Extract the [X, Y] coordinate from the center of the cell holding the provided text.  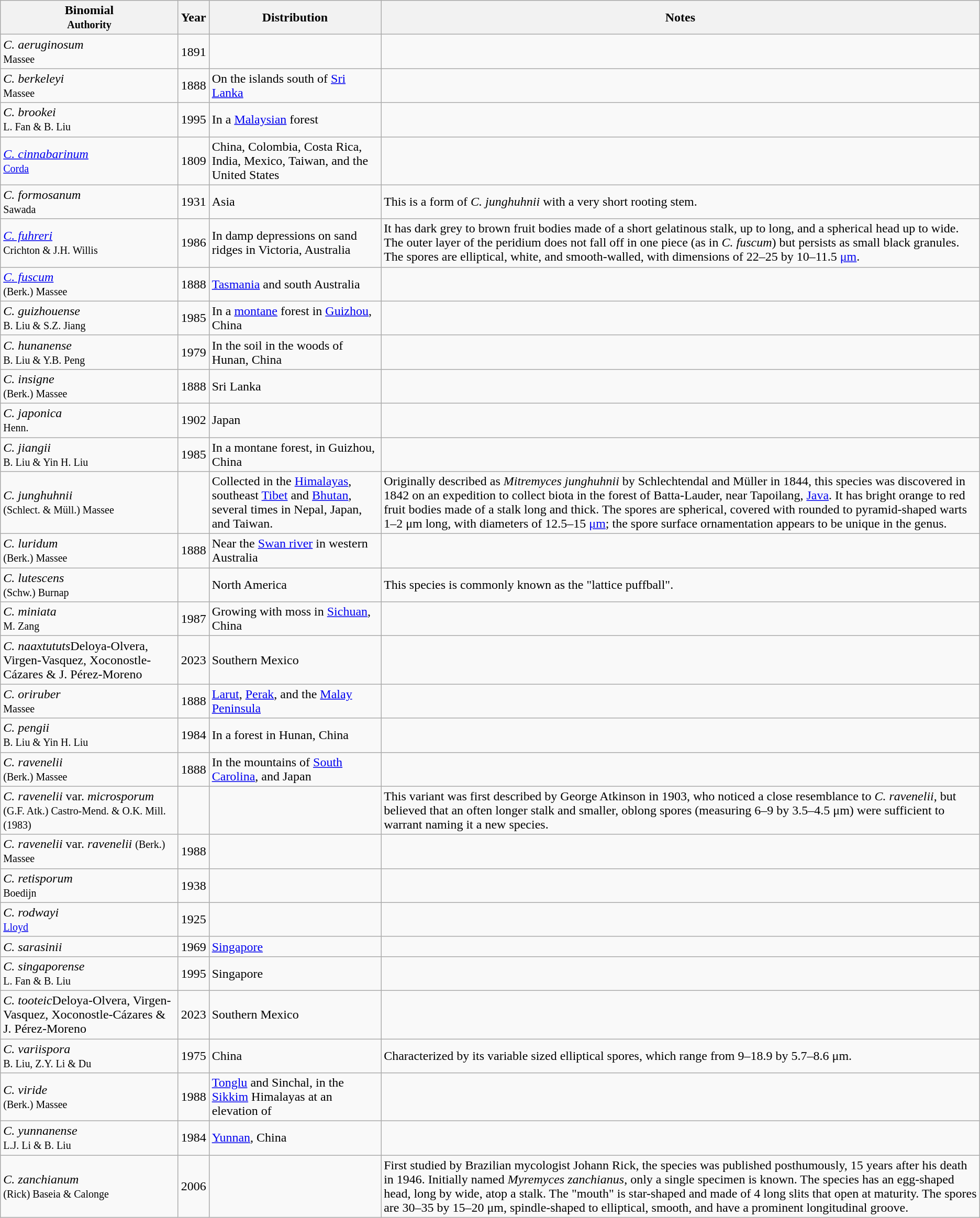
China [295, 1055]
2006 [194, 1186]
In the soil in the woods of Hunan, China [295, 352]
C. pengiiB. Liu & Yin H. Liu [89, 735]
Characterized by its variable sized elliptical spores, which range from 9–18.9 by 5.7–8.6 μm. [681, 1055]
Sri Lanka [295, 386]
Yunnan, China [295, 1138]
1925 [194, 919]
1975 [194, 1055]
1809 [194, 161]
C. naaxtututsDeloya-Olvera, Virgen-Vasquez, Xoconostle-Cázares & J. Pérez-Moreno [89, 660]
1902 [194, 420]
Tasmania and south Australia [295, 284]
C. singaporenseL. Fan & B. Liu [89, 974]
C. oriruberMassee [89, 701]
C. viride(Berk.) Massee [89, 1097]
C. sarasinii [89, 946]
C. ravenelii var. ravenelii (Berk.) Massee [89, 851]
C. jiangiiB. Liu & Yin H. Liu [89, 454]
C. cinnabarinumCorda [89, 161]
C. zanchianum(Rick) Baseia & Calonge [89, 1186]
Year [194, 18]
C. rodwayiLloyd [89, 919]
In a forest in Hunan, China [295, 735]
C. aeruginosumMassee [89, 51]
Collected in the Himalayas, southeast Tibet and Bhutan, several times in Nepal, Japan, and Taiwan. [295, 502]
Tonglu and Sinchal, in the Sikkim Himalayas at an elevation of [295, 1097]
In the mountains of South Carolina, and Japan [295, 769]
C. luridum(Berk.) Massee [89, 551]
This species is commonly known as the "lattice puffball". [681, 585]
In a Malaysian forest [295, 119]
North America [295, 585]
C. miniataM. Zang [89, 619]
BinomialAuthority [89, 18]
In damp depressions on sand ridges in Victoria, Australia [295, 243]
Asia [295, 202]
C. tooteicDeloya-Olvera, Virgen-Vasquez, Xoconostle-Cázares & J. Pérez-Moreno [89, 1014]
Growing with moss in Sichuan, China [295, 619]
C. variisporaB. Liu, Z.Y. Li & Du [89, 1055]
C. guizhouenseB. Liu & S.Z. Jiang [89, 318]
Larut, Perak, and the Malay Peninsula [295, 701]
Near the Swan river in western Australia [295, 551]
China, Colombia, Costa Rica, India, Mexico, Taiwan, and the United States [295, 161]
1969 [194, 946]
This is a form of C. junghuhnii with a very short rooting stem. [681, 202]
1979 [194, 352]
C. ravenelii var. microsporum (G.F. Atk.) Castro-Mend. & O.K. Mill. (1983) [89, 810]
C. yunnanenseL.J. Li & B. Liu [89, 1138]
In a montane forest in Guizhou, China [295, 318]
1938 [194, 886]
C. hunanenseB. Liu & Y.B. Peng [89, 352]
1891 [194, 51]
C. japonicaHenn. [89, 420]
1986 [194, 243]
Japan [295, 420]
C. fuscum(Berk.) Massee [89, 284]
C. insigne(Berk.) Massee [89, 386]
Notes [681, 18]
C. formosanumSawada [89, 202]
Distribution [295, 18]
C. lutescens(Schw.) Burnap [89, 585]
C. ravenelii(Berk.) Massee [89, 769]
On the islands south of Sri Lanka [295, 86]
C. junghuhnii(Schlect. & Müll.) Massee [89, 502]
C. berkeleyiMassee [89, 86]
1931 [194, 202]
C. fuhreriCrichton & J.H. Willis [89, 243]
C. brookeiL. Fan & B. Liu [89, 119]
In a montane forest, in Guizhou, China [295, 454]
C. retisporumBoedijn [89, 886]
1987 [194, 619]
